Determine the (x, y) coordinate at the center of the cell enclosing the given text.  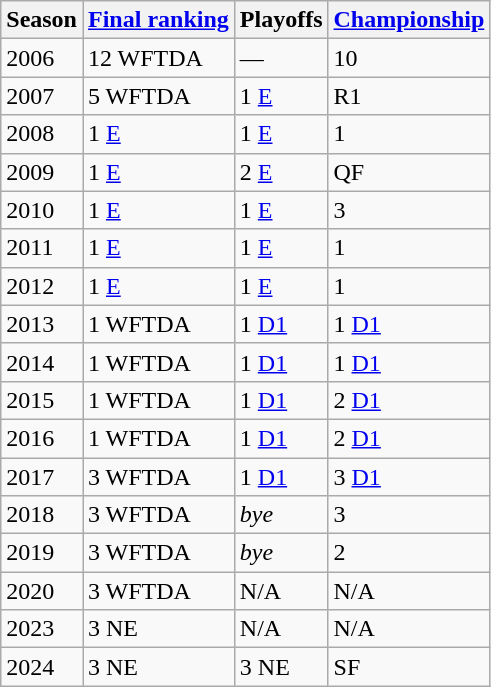
2009 (42, 172)
2017 (42, 477)
SF (409, 667)
10 (409, 58)
Season (42, 20)
2020 (42, 591)
Championship (409, 20)
— (281, 58)
2024 (42, 667)
3 D1 (409, 477)
2012 (42, 286)
2016 (42, 438)
R1 (409, 96)
2007 (42, 96)
12 WFTDA (158, 58)
2014 (42, 362)
2019 (42, 553)
2006 (42, 58)
2010 (42, 210)
5 WFTDA (158, 96)
2 E (281, 172)
2023 (42, 629)
2013 (42, 324)
Playoffs (281, 20)
2 (409, 553)
QF (409, 172)
Final ranking (158, 20)
2011 (42, 248)
2008 (42, 134)
2015 (42, 400)
2018 (42, 515)
